Scan for the cell matching the given text and deliver its (x, y) coordinate at center. 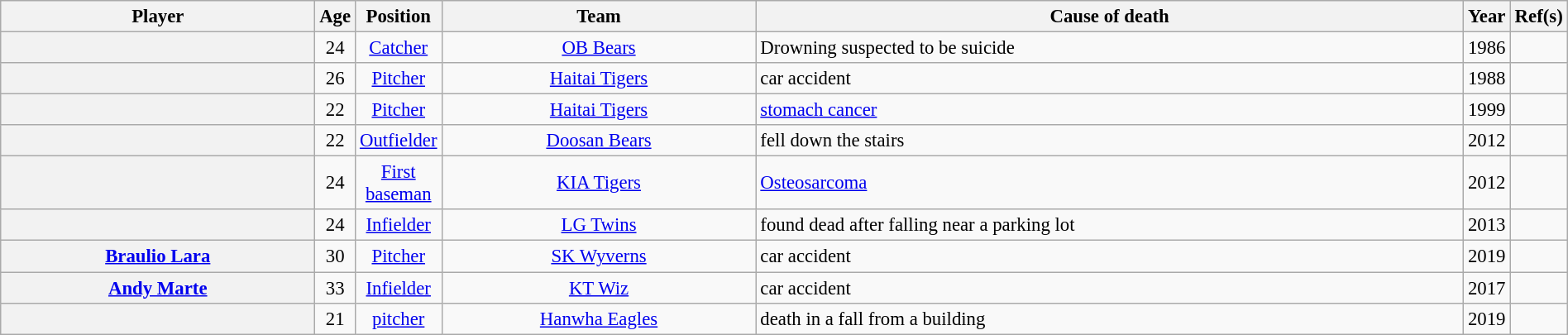
33 (336, 288)
Position (399, 17)
Outfielder (399, 141)
found dead after falling near a parking lot (1110, 226)
LG Twins (599, 226)
Hanwha Eagles (599, 318)
KT Wiz (599, 288)
Ref(s) (1538, 17)
Team (599, 17)
21 (336, 318)
Cause of death (1110, 17)
1988 (1487, 79)
Braulio Lara (158, 256)
fell down the stairs (1110, 141)
Player (158, 17)
Drowning suspected to be suicide (1110, 48)
death in a fall from a building (1110, 318)
Age (336, 17)
2017 (1487, 288)
1999 (1487, 110)
1986 (1487, 48)
OB Bears (599, 48)
2013 (1487, 226)
26 (336, 79)
First baseman (399, 184)
stomach cancer (1110, 110)
Catcher (399, 48)
pitcher (399, 318)
Andy Marte (158, 288)
Doosan Bears (599, 141)
30 (336, 256)
Year (1487, 17)
Osteosarcoma (1110, 184)
KIA Tigers (599, 184)
SK Wyverns (599, 256)
